Detect which cell encompasses the target text, then output its (X, Y) center coordinate. 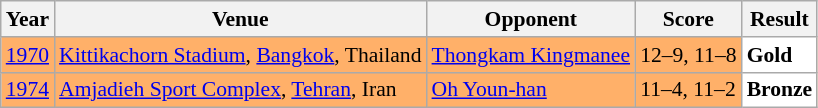
Bronze (780, 90)
Venue (240, 19)
Amjadieh Sport Complex, Tehran, Iran (240, 90)
Gold (780, 55)
Kittikachorn Stadium, Bangkok, Thailand (240, 55)
Oh Youn-han (532, 90)
11–4, 11–2 (688, 90)
12–9, 11–8 (688, 55)
Result (780, 19)
1974 (28, 90)
Score (688, 19)
Year (28, 19)
Opponent (532, 19)
1970 (28, 55)
Thongkam Kingmanee (532, 55)
